Return the (X, Y) coordinate for the center point of the cell that contains the specified text.  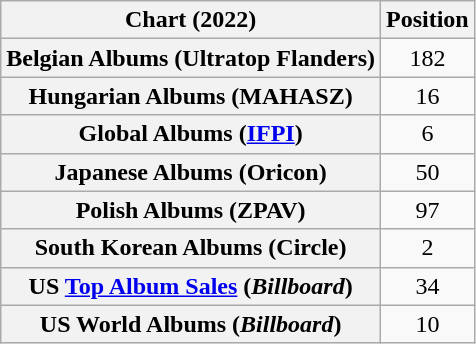
Chart (2022) (191, 20)
50 (428, 172)
10 (428, 324)
97 (428, 210)
South Korean Albums (Circle) (191, 248)
Hungarian Albums (MAHASZ) (191, 96)
Belgian Albums (Ultratop Flanders) (191, 58)
Position (428, 20)
US Top Album Sales (Billboard) (191, 286)
Global Albums (IFPI) (191, 134)
182 (428, 58)
34 (428, 286)
Polish Albums (ZPAV) (191, 210)
16 (428, 96)
US World Albums (Billboard) (191, 324)
2 (428, 248)
Japanese Albums (Oricon) (191, 172)
6 (428, 134)
